For the text-containing cell, return its midpoint in [X, Y] coordinate format. 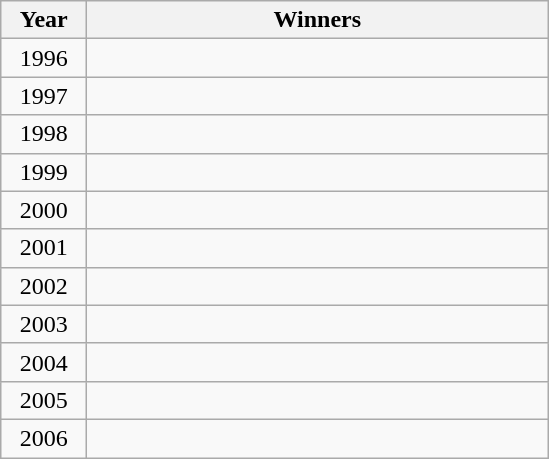
1999 [44, 172]
2005 [44, 400]
2006 [44, 438]
Year [44, 20]
2003 [44, 324]
Winners [318, 20]
1997 [44, 96]
1998 [44, 134]
2001 [44, 248]
2002 [44, 286]
2004 [44, 362]
1996 [44, 58]
2000 [44, 210]
